From the cell containing the given text, extract its center point as (x, y) coordinate. 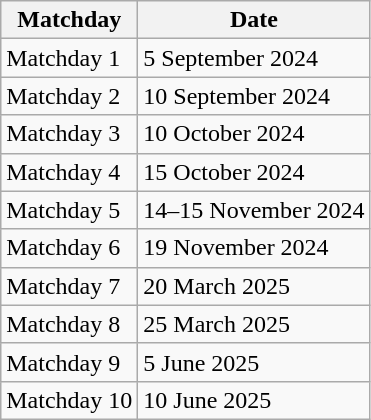
Matchday 1 (70, 58)
Matchday 2 (70, 96)
Matchday 4 (70, 172)
Matchday 8 (70, 324)
10 September 2024 (254, 96)
Matchday 5 (70, 210)
5 September 2024 (254, 58)
10 October 2024 (254, 134)
Date (254, 20)
15 October 2024 (254, 172)
5 June 2025 (254, 362)
Matchday 7 (70, 286)
10 June 2025 (254, 400)
Matchday 10 (70, 400)
20 March 2025 (254, 286)
Matchday (70, 20)
19 November 2024 (254, 248)
Matchday 6 (70, 248)
Matchday 9 (70, 362)
Matchday 3 (70, 134)
14–15 November 2024 (254, 210)
25 March 2025 (254, 324)
